For the text-containing cell, return its midpoint in (X, Y) coordinate format. 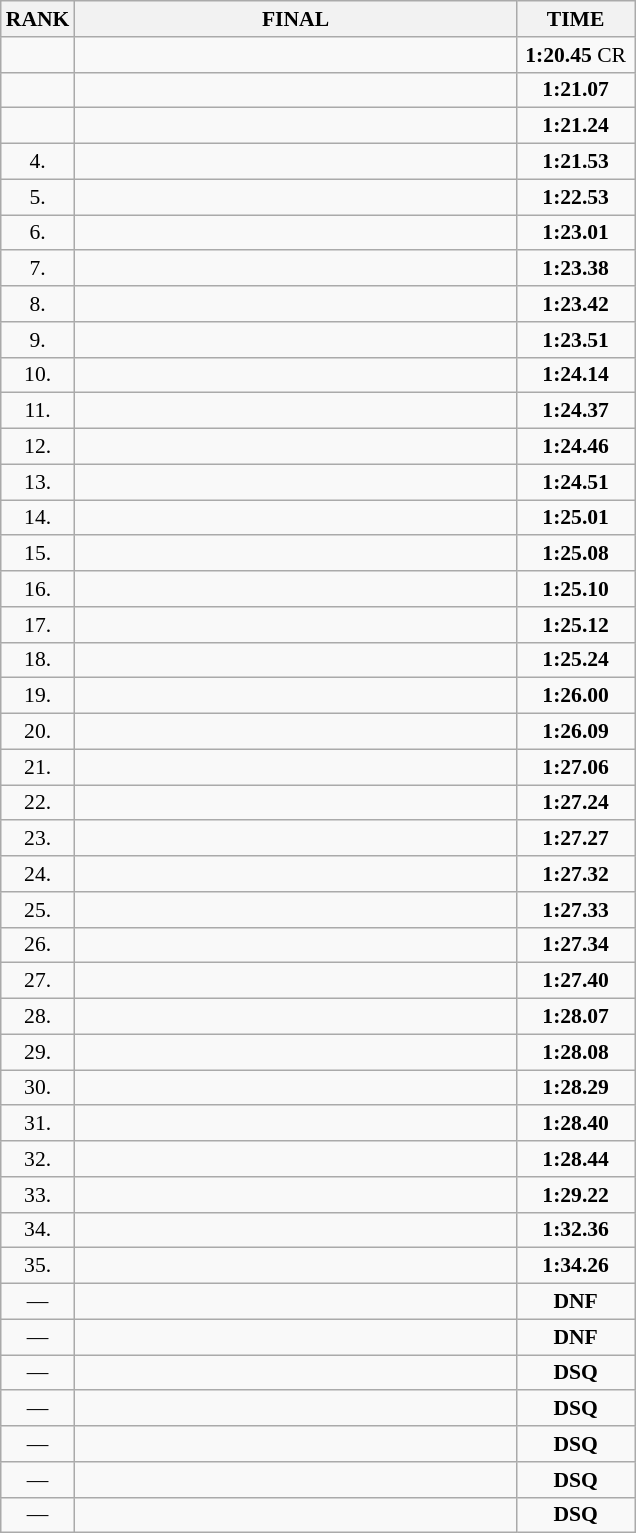
1:25.08 (576, 554)
33. (38, 1195)
1:23.42 (576, 304)
15. (38, 554)
20. (38, 732)
1:25.01 (576, 518)
9. (38, 340)
1:27.27 (576, 839)
1:26.09 (576, 732)
1:28.08 (576, 1052)
1:27.40 (576, 981)
19. (38, 696)
1:22.53 (576, 197)
1:34.26 (576, 1266)
1:21.07 (576, 90)
1:29.22 (576, 1195)
18. (38, 660)
1:24.46 (576, 447)
26. (38, 945)
1:25.12 (576, 625)
29. (38, 1052)
22. (38, 803)
1:24.51 (576, 482)
TIME (576, 19)
1:23.38 (576, 269)
4. (38, 162)
1:24.14 (576, 375)
10. (38, 375)
5. (38, 197)
RANK (38, 19)
1:27.33 (576, 910)
28. (38, 1017)
31. (38, 1124)
17. (38, 625)
FINAL (295, 19)
1:27.06 (576, 767)
25. (38, 910)
1:27.24 (576, 803)
1:27.32 (576, 874)
1:28.40 (576, 1124)
14. (38, 518)
11. (38, 411)
6. (38, 233)
12. (38, 447)
7. (38, 269)
1:28.29 (576, 1088)
1:32.36 (576, 1230)
21. (38, 767)
24. (38, 874)
27. (38, 981)
1:28.44 (576, 1159)
1:23.51 (576, 340)
1:27.34 (576, 945)
30. (38, 1088)
1:25.24 (576, 660)
1:21.53 (576, 162)
1:23.01 (576, 233)
13. (38, 482)
1:25.10 (576, 589)
1:20.45 CR (576, 55)
1:24.37 (576, 411)
8. (38, 304)
35. (38, 1266)
1:28.07 (576, 1017)
16. (38, 589)
1:21.24 (576, 126)
32. (38, 1159)
23. (38, 839)
1:26.00 (576, 696)
34. (38, 1230)
